Identify which cell holds the provided text, then report its [X, Y] central coordinate. 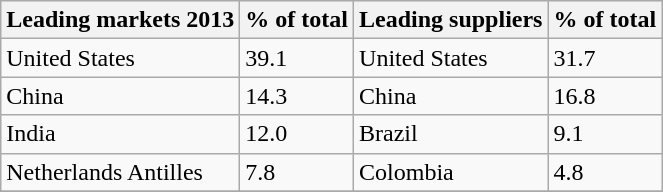
39.1 [297, 58]
Colombia [451, 172]
Leading markets 2013 [120, 20]
Leading suppliers [451, 20]
9.1 [605, 134]
12.0 [297, 134]
Netherlands Antilles [120, 172]
16.8 [605, 96]
Brazil [451, 134]
14.3 [297, 96]
India [120, 134]
7.8 [297, 172]
31.7 [605, 58]
4.8 [605, 172]
